Locate the cell with the specified text and output its (X, Y) center coordinate. 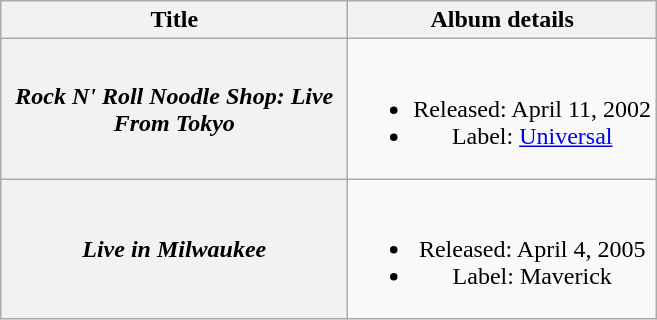
Rock N' Roll Noodle Shop: Live From Tokyo (174, 109)
Released: April 11, 2002Label: Universal (502, 109)
Title (174, 20)
Live in Milwaukee (174, 249)
Released: April 4, 2005Label: Maverick (502, 249)
Album details (502, 20)
